Extract the (X, Y) coordinate from the center of the cell holding the provided text.  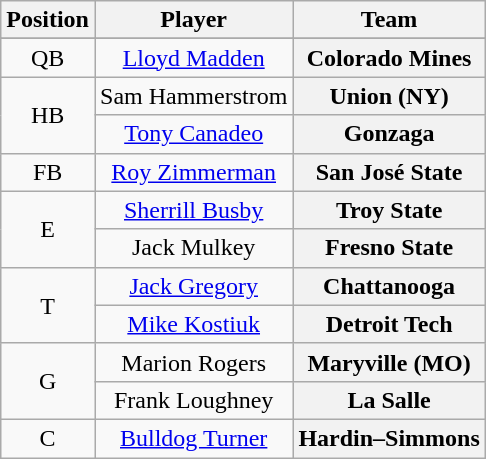
E (48, 229)
HB (48, 115)
Marion Rogers (193, 362)
Fresno State (389, 248)
FB (48, 172)
Troy State (389, 210)
Frank Loughney (193, 400)
Position (48, 20)
Lloyd Madden (193, 58)
G (48, 381)
San José State (389, 172)
La Salle (389, 400)
Tony Canadeo (193, 134)
C (48, 438)
Jack Mulkey (193, 248)
Hardin–Simmons (389, 438)
Chattanooga (389, 286)
Player (193, 20)
Sam Hammerstrom (193, 96)
Maryville (MO) (389, 362)
Roy Zimmerman (193, 172)
Team (389, 20)
QB (48, 58)
Detroit Tech (389, 324)
T (48, 305)
Union (NY) (389, 96)
Colorado Mines (389, 58)
Mike Kostiuk (193, 324)
Gonzaga (389, 134)
Bulldog Turner (193, 438)
Jack Gregory (193, 286)
Sherrill Busby (193, 210)
